Pinpoint the cell where the given text exists, returning its [x, y] midpoint coordinate. 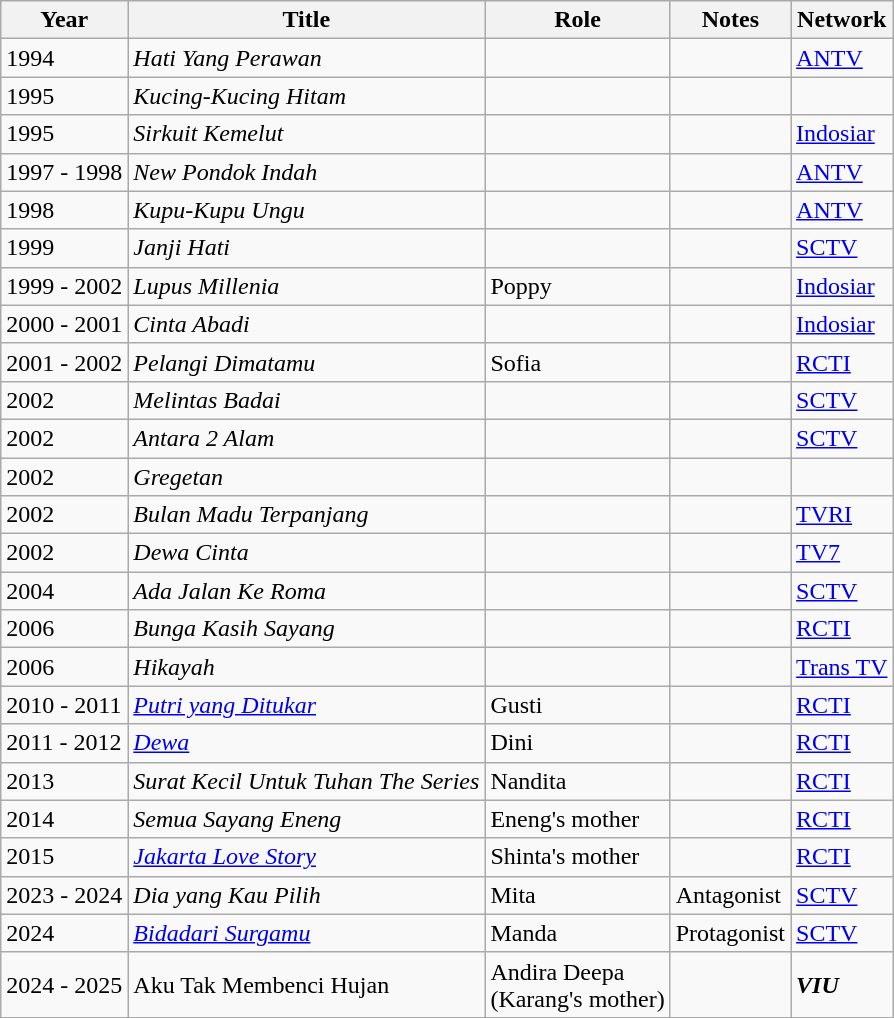
1998 [64, 210]
Dewa Cinta [306, 553]
2011 - 2012 [64, 743]
1999 [64, 248]
Bunga Kasih Sayang [306, 629]
Eneng's mother [578, 819]
Dia yang Kau Pilih [306, 895]
Bulan Madu Terpanjang [306, 515]
Trans TV [842, 667]
Hati Yang Perawan [306, 58]
Year [64, 20]
Poppy [578, 286]
Jakarta Love Story [306, 857]
Aku Tak Membenci Hujan [306, 984]
Manda [578, 933]
Janji Hati [306, 248]
Nandita [578, 781]
Protagonist [730, 933]
Mita [578, 895]
Gregetan [306, 477]
1994 [64, 58]
Lupus Millenia [306, 286]
Ada Jalan Ke Roma [306, 591]
Pelangi Dimatamu [306, 362]
Dewa [306, 743]
Andira Deepa(Karang's mother) [578, 984]
Cinta Abadi [306, 324]
Role [578, 20]
Putri yang Ditukar [306, 705]
TV7 [842, 553]
1997 - 1998 [64, 172]
2015 [64, 857]
Bidadari Surgamu [306, 933]
Notes [730, 20]
2023 - 2024 [64, 895]
New Pondok Indah [306, 172]
1999 - 2002 [64, 286]
2000 - 2001 [64, 324]
2024 - 2025 [64, 984]
Dini [578, 743]
2004 [64, 591]
TVRI [842, 515]
Gusti [578, 705]
2024 [64, 933]
Surat Kecil Untuk Tuhan The Series [306, 781]
2013 [64, 781]
Title [306, 20]
Antara 2 Alam [306, 438]
Hikayah [306, 667]
Semua Sayang Eneng [306, 819]
Melintas Badai [306, 400]
Shinta's mother [578, 857]
2010 - 2011 [64, 705]
VIU [842, 984]
Network [842, 20]
Sirkuit Kemelut [306, 134]
2014 [64, 819]
Kupu-Kupu Ungu [306, 210]
Antagonist [730, 895]
Kucing-Kucing Hitam [306, 96]
Sofia [578, 362]
2001 - 2002 [64, 362]
